Provide the [X, Y] coordinate of the cell's center where the given text is located.  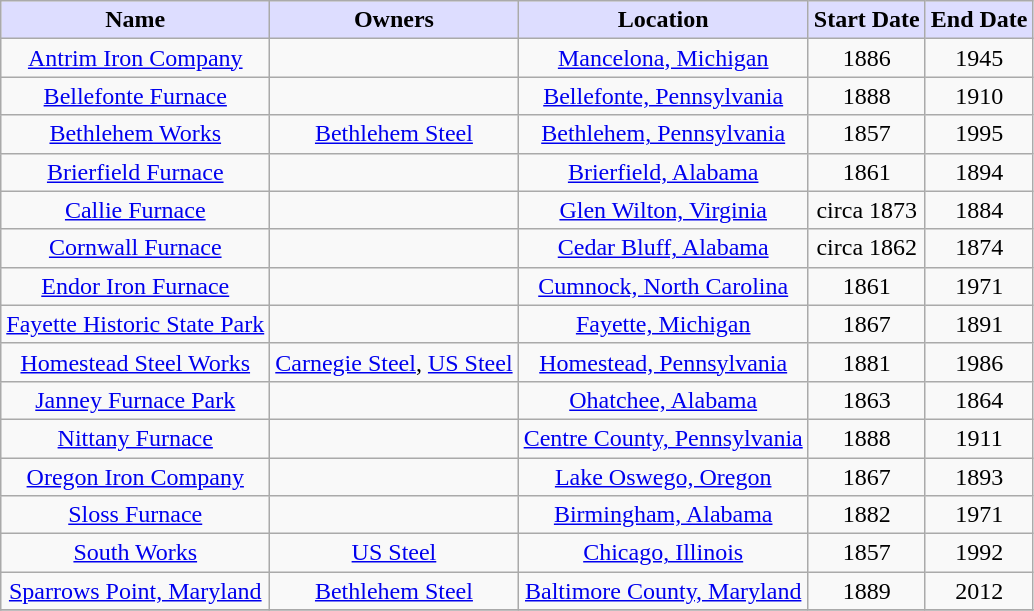
1893 [979, 477]
Sloss Furnace [136, 515]
1992 [979, 553]
Ohatchee, Alabama [663, 400]
Bethlehem, Pennsylvania [663, 134]
Baltimore County, Maryland [663, 591]
circa 1862 [866, 248]
Location [663, 20]
1886 [866, 58]
Endor Iron Furnace [136, 286]
Mancelona, Michigan [663, 58]
Bellefonte, Pennsylvania [663, 96]
2012 [979, 591]
circa 1873 [866, 210]
1891 [979, 324]
Start Date [866, 20]
1986 [979, 362]
Chicago, Illinois [663, 553]
1874 [979, 248]
Bethlehem Works [136, 134]
Fayette, Michigan [663, 324]
Owners [394, 20]
Janney Furnace Park [136, 400]
Callie Furnace [136, 210]
Cumnock, North Carolina [663, 286]
Glen Wilton, Virginia [663, 210]
1881 [866, 362]
1882 [866, 515]
1911 [979, 438]
1894 [979, 172]
End Date [979, 20]
Bellefonte Furnace [136, 96]
Nittany Furnace [136, 438]
1910 [979, 96]
1864 [979, 400]
1995 [979, 134]
Centre County, Pennsylvania [663, 438]
Cornwall Furnace [136, 248]
1884 [979, 210]
US Steel [394, 553]
Lake Oswego, Oregon [663, 477]
1889 [866, 591]
Brierfield Furnace [136, 172]
Homestead, Pennsylvania [663, 362]
South Works [136, 553]
Cedar Bluff, Alabama [663, 248]
Brierfield, Alabama [663, 172]
Oregon Iron Company [136, 477]
Homestead Steel Works [136, 362]
Name [136, 20]
Birmingham, Alabama [663, 515]
Fayette Historic State Park [136, 324]
1863 [866, 400]
Sparrows Point, Maryland [136, 591]
Carnegie Steel, US Steel [394, 362]
1945 [979, 58]
Antrim Iron Company [136, 58]
